Find where the given text appears and provide that cell's center as (x, y) coordinate. 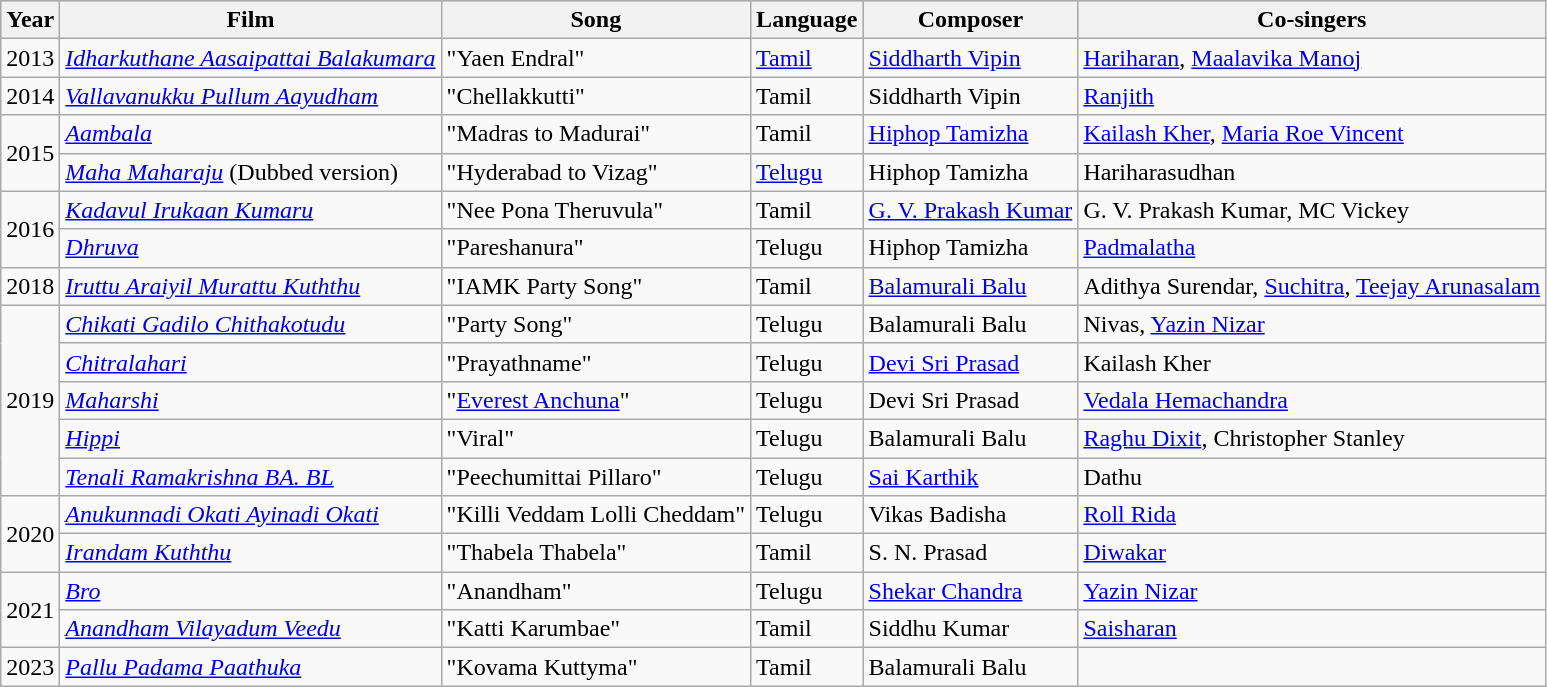
Padmalatha (1312, 248)
2015 (30, 153)
2023 (30, 667)
Vallavanukku Pullum Aayudham (250, 96)
Hariharasudhan (1312, 172)
"Party Song" (596, 324)
"Viral" (596, 438)
Sai Karthik (970, 477)
Dathu (1312, 477)
Roll Rida (1312, 515)
"Everest Anchuna" (596, 400)
Anukunnadi Okati Ayinadi Okati (250, 515)
"Anandham" (596, 591)
Raghu Dixit, Christopher Stanley (1312, 438)
Anandham Vilayadum Veedu (250, 629)
2019 (30, 400)
"Thabela Thabela" (596, 553)
"Nee Pona Theruvula" (596, 210)
"Madras to Madurai" (596, 134)
Yazin Nizar (1312, 591)
2016 (30, 229)
2018 (30, 286)
"Pareshanura" (596, 248)
Maha Maharaju (Dubbed version) (250, 172)
Song (596, 20)
Aambala (250, 134)
Idharkuthane Aasaipattai Balakumara (250, 58)
Hippi (250, 438)
Co-singers (1312, 20)
2014 (30, 96)
Vikas Badisha (970, 515)
Year (30, 20)
"Yaen Endral" (596, 58)
Irandam Kuththu (250, 553)
2013 (30, 58)
"Hyderabad to Vizag" (596, 172)
Maharshi (250, 400)
2021 (30, 610)
Kadavul Irukaan Kumaru (250, 210)
Diwakar (1312, 553)
"Peechumittai Pillaro" (596, 477)
Bro (250, 591)
Language (807, 20)
2020 (30, 534)
"Chellakkutti" (596, 96)
Chitralahari (250, 362)
Nivas, Yazin Nizar (1312, 324)
Hariharan, Maalavika Manoj (1312, 58)
Ranjith (1312, 96)
Saisharan (1312, 629)
Composer (970, 20)
Kailash Kher (1312, 362)
"Prayathname" (596, 362)
Vedala Hemachandra (1312, 400)
Chikati Gadilo Chithakotudu (250, 324)
"Kovama Kuttyma" (596, 667)
Film (250, 20)
Pallu Padama Paathuka (250, 667)
Siddhu Kumar (970, 629)
"Katti Karumbae" (596, 629)
Tenali Ramakrishna BA. BL (250, 477)
Shekar Chandra (970, 591)
G. V. Prakash Kumar, MC Vickey (1312, 210)
Dhruva (250, 248)
Iruttu Araiyil Murattu Kuththu (250, 286)
S. N. Prasad (970, 553)
"Killi Veddam Lolli Cheddam" (596, 515)
Kailash Kher, Maria Roe Vincent (1312, 134)
G. V. Prakash Kumar (970, 210)
"IAMK Party Song" (596, 286)
Adithya Surendar, Suchitra, Teejay Arunasalam (1312, 286)
